From the cell containing the given text, extract its center point as (x, y) coordinate. 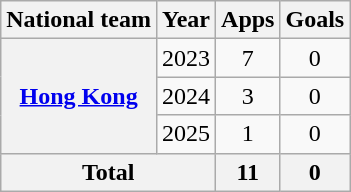
1 (248, 134)
Goals (315, 20)
Apps (248, 20)
Total (108, 172)
7 (248, 58)
2023 (186, 58)
Year (186, 20)
National team (79, 20)
2024 (186, 96)
11 (248, 172)
Hong Kong (79, 96)
2025 (186, 134)
3 (248, 96)
